Find where the given text appears and provide that cell's center as [X, Y] coordinate. 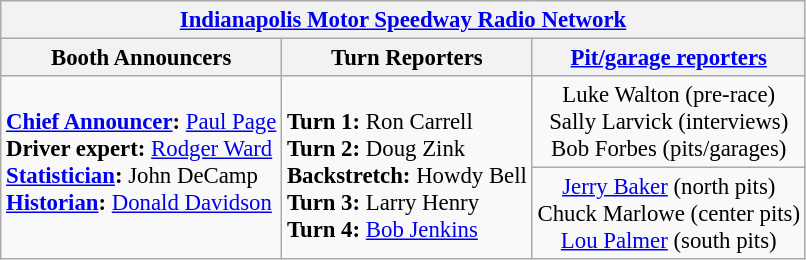
Chief Announcer: Paul Page Driver expert: Rodger Ward Statistician: John DeCamp Historian: Donald Davidson [142, 168]
Luke Walton (pre-race)Sally Larvick (interviews)Bob Forbes (pits/garages) [668, 122]
Pit/garage reporters [668, 58]
Jerry Baker (north pits)Chuck Marlowe (center pits)Lou Palmer (south pits) [668, 214]
Indianapolis Motor Speedway Radio Network [404, 20]
Turn Reporters [408, 58]
Booth Announcers [142, 58]
Turn 1: Ron Carrell Turn 2: Doug Zink Backstretch: Howdy Bell Turn 3: Larry Henry Turn 4: Bob Jenkins [408, 168]
